Search for the cell housing the specified text and yield its [x, y] center coordinate. 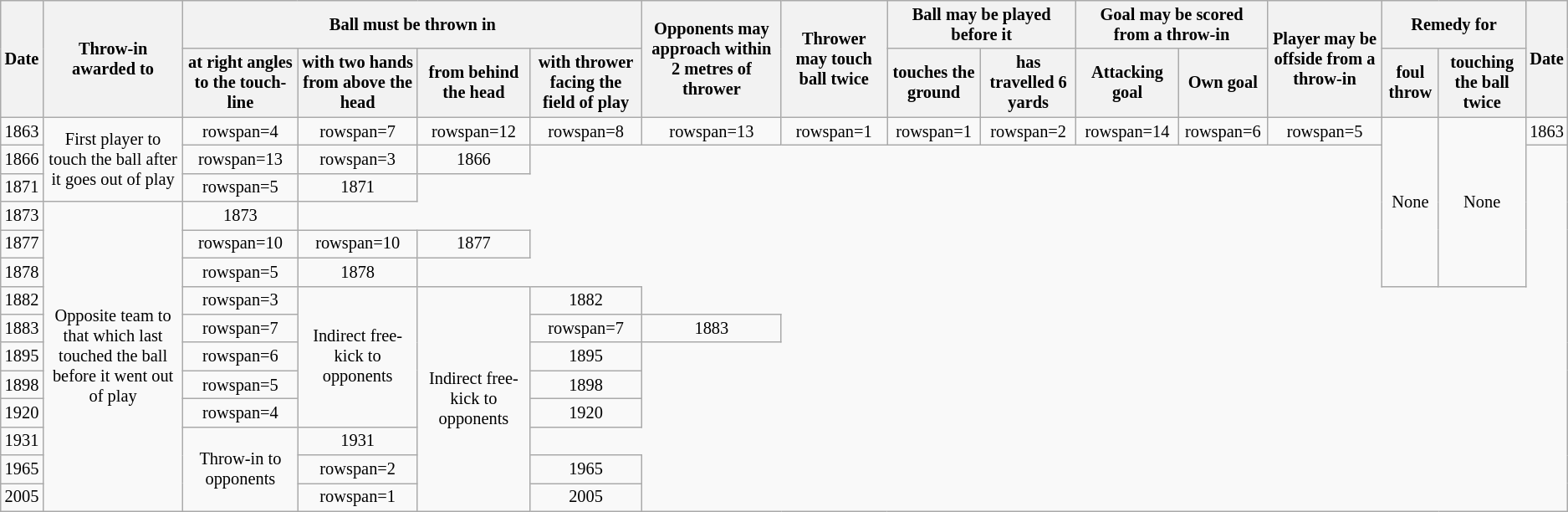
Attacking goal [1127, 83]
Player may be offside from a throw-in [1325, 59]
with two hands from above the head [358, 83]
has travelled 6 yards [1029, 83]
touches the ground [934, 83]
rowspan=12 [473, 131]
at right angles to the touch-line [241, 83]
Goal may be scored from a throw-in [1172, 24]
Throw-in to opponents [241, 468]
Opponents may approach within 2 metres of thrower [712, 59]
rowspan=8 [585, 131]
with thrower facing the field of play [585, 83]
Ball must be thrown in [413, 24]
Opposite team to that which last touched the ball before it went out of play [113, 356]
Thrower may touch ball twice [835, 59]
from behind the head [473, 83]
Own goal [1223, 83]
foul throw [1410, 83]
touching the ball twice [1482, 83]
Ball may be played before it [982, 24]
Throw-in awarded to [113, 59]
Remedy for [1454, 24]
rowspan=14 [1127, 131]
First player to touch the ball after it goes out of play [113, 159]
